Locate the cell with the specified text and output its (x, y) center coordinate. 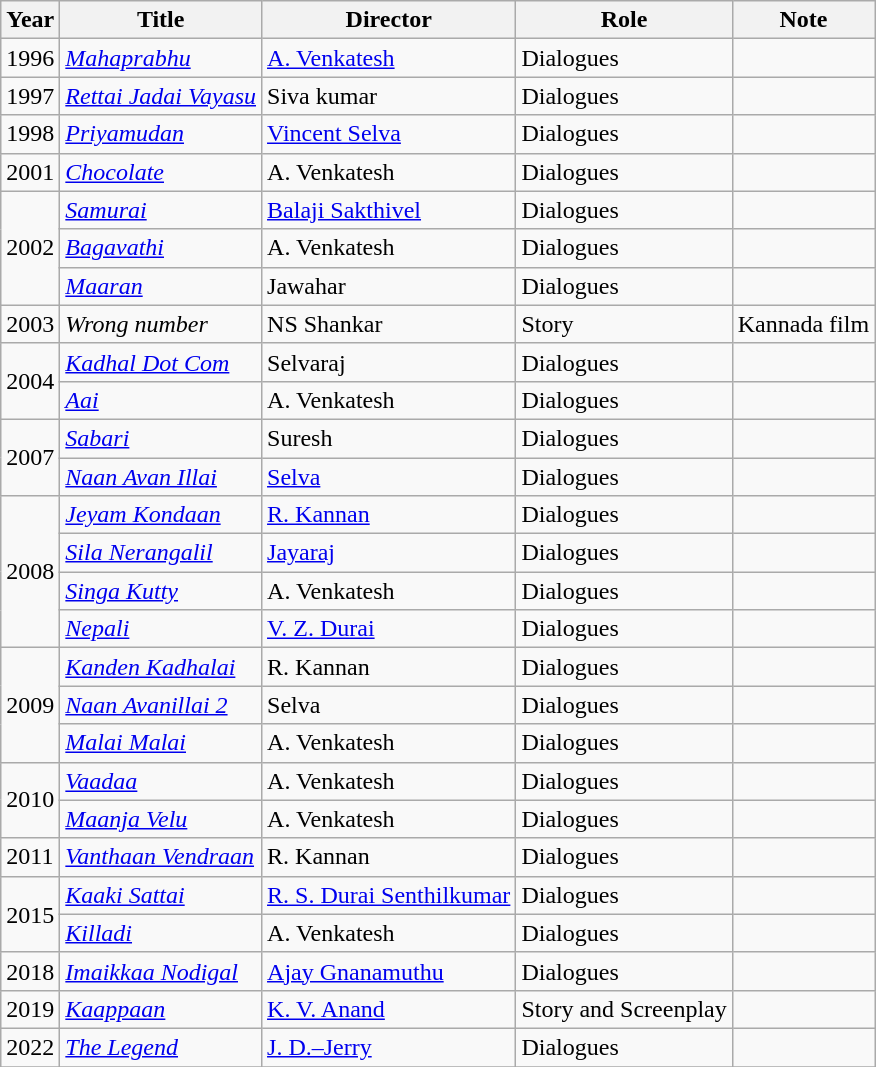
Title (161, 20)
Vaadaa (161, 781)
Suresh (389, 438)
Nepali (161, 629)
1996 (30, 58)
1997 (30, 96)
Balaji Sakthivel (389, 210)
2004 (30, 381)
Role (624, 20)
Kanden Kadhalai (161, 667)
K. V. Anand (389, 1009)
Kannada film (803, 324)
V. Z. Durai (389, 629)
R. S. Durai Senthilkumar (389, 895)
1998 (30, 134)
Vanthaan Vendraan (161, 857)
Sabari (161, 438)
Bagavathi (161, 248)
Killadi (161, 933)
Naan Avanillai 2 (161, 705)
Director (389, 20)
Year (30, 20)
2019 (30, 1009)
2007 (30, 457)
Mahaprabhu (161, 58)
Imaikkaa Nodigal (161, 971)
Ajay Gnanamuthu (389, 971)
Jawahar (389, 286)
Wrong number (161, 324)
Chocolate (161, 172)
2018 (30, 971)
Kaappaan (161, 1009)
J. D.–Jerry (389, 1047)
Singa Kutty (161, 591)
2003 (30, 324)
Kadhal Dot Com (161, 362)
Siva kumar (389, 96)
NS Shankar (389, 324)
Maaran (161, 286)
Sila Nerangalil (161, 553)
The Legend (161, 1047)
2002 (30, 248)
Jeyam Kondaan (161, 515)
Malai Malai (161, 743)
2001 (30, 172)
2011 (30, 857)
Story (624, 324)
Selvaraj (389, 362)
Samurai (161, 210)
2008 (30, 572)
Aai (161, 400)
Naan Avan Illai (161, 477)
Maanja Velu (161, 819)
2015 (30, 914)
2010 (30, 800)
Story and Screenplay (624, 1009)
Vincent Selva (389, 134)
Rettai Jadai Vayasu (161, 96)
Kaaki Sattai (161, 895)
2022 (30, 1047)
2009 (30, 705)
Note (803, 20)
Priyamudan (161, 134)
Jayaraj (389, 553)
